Locate the cell with the specified text and output its [X, Y] center coordinate. 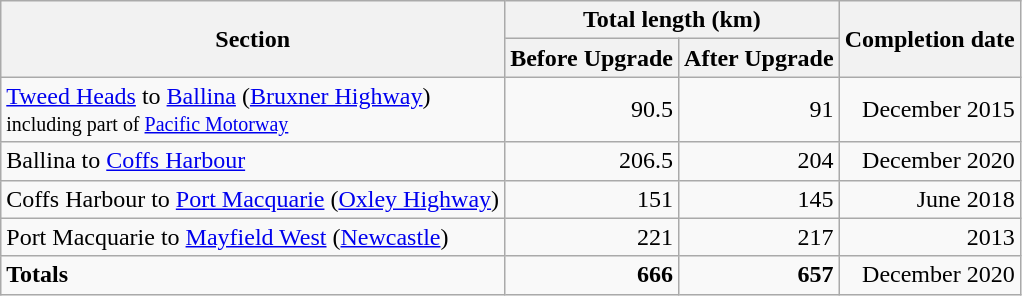
666 [592, 275]
217 [760, 237]
90.5 [592, 110]
Totals [253, 275]
June 2018 [930, 199]
Ballina to Coffs Harbour [253, 161]
2013 [930, 237]
Tweed Heads to Ballina (Bruxner Highway)including part of Pacific Motorway [253, 110]
Section [253, 39]
204 [760, 161]
91 [760, 110]
Coffs Harbour to Port Macquarie (Oxley Highway) [253, 199]
206.5 [592, 161]
221 [592, 237]
145 [760, 199]
Total length (km) [672, 20]
657 [760, 275]
Port Macquarie to Mayfield West (Newcastle) [253, 237]
December 2015 [930, 110]
Before Upgrade [592, 58]
151 [592, 199]
Completion date [930, 39]
After Upgrade [760, 58]
